From the cell containing the given text, extract its center point as (X, Y) coordinate. 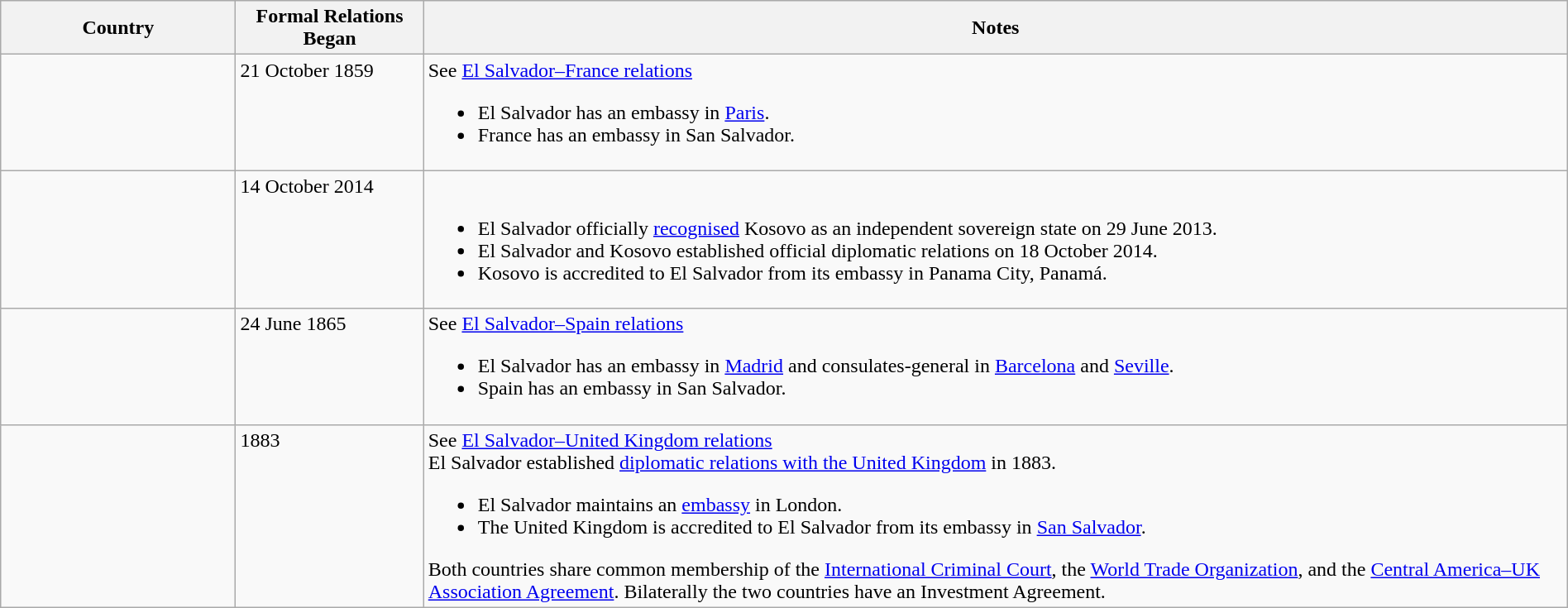
Notes (996, 28)
Formal Relations Began (329, 28)
21 October 1859 (329, 113)
Country (118, 28)
1883 (329, 516)
See El Salvador–France relationsEl Salvador has an embassy in Paris.France has an embassy in San Salvador. (996, 113)
14 October 2014 (329, 240)
24 June 1865 (329, 366)
